Locate the cell with the specified text and output its (x, y) center coordinate. 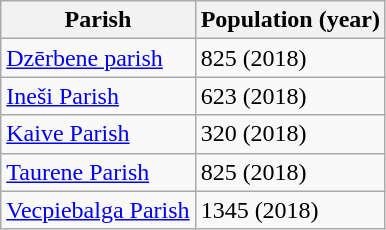
623 (2018) (290, 96)
320 (2018) (290, 134)
Ineši Parish (98, 96)
Taurene Parish (98, 172)
Parish (98, 20)
Vecpiebalga Parish (98, 210)
1345 (2018) (290, 210)
Population (year) (290, 20)
Kaive Parish (98, 134)
Dzērbene parish (98, 58)
